Return (X, Y) of the center of cell containing provided text 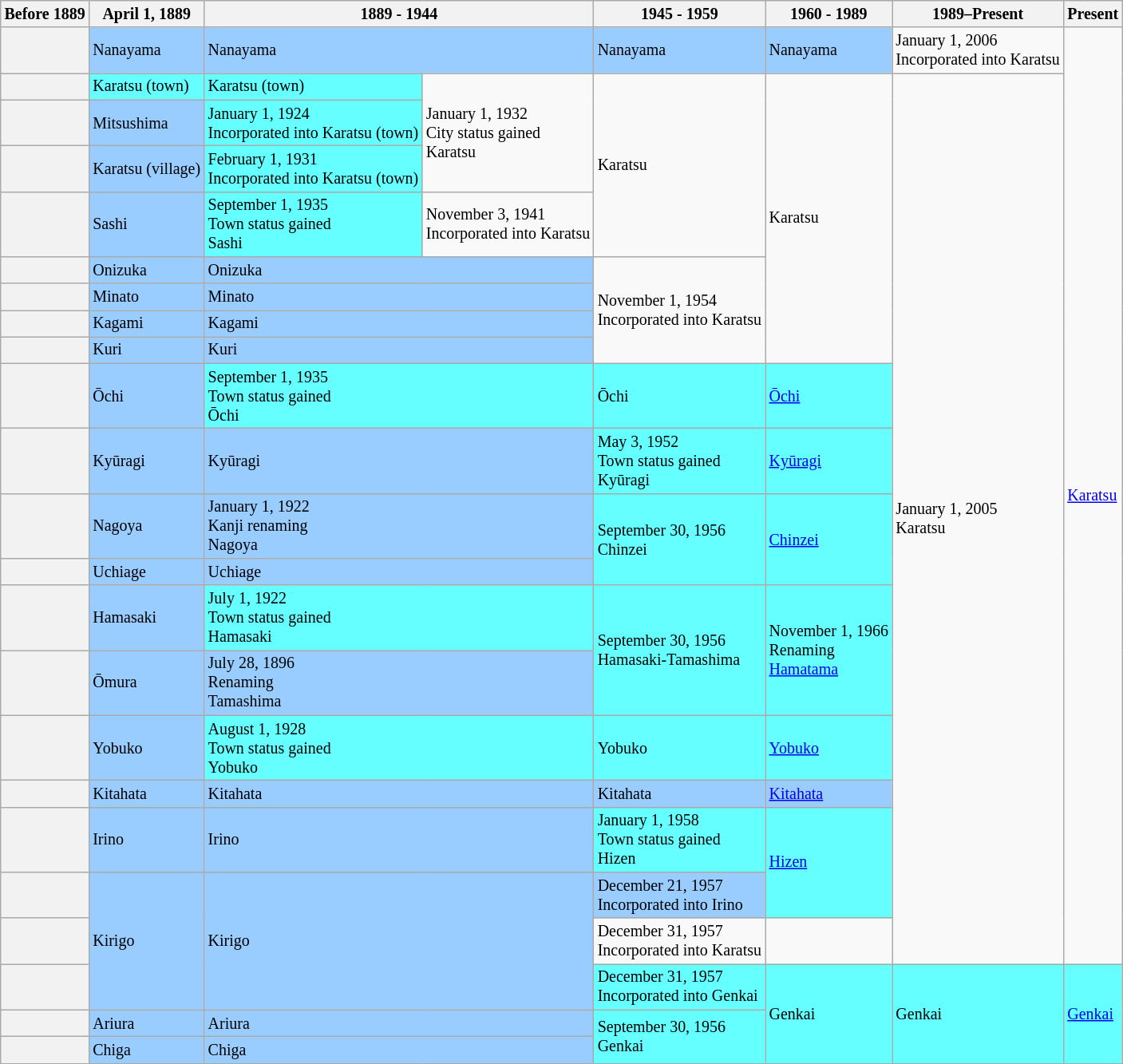
April 1, 1889 (146, 14)
November 1, 1966RenamingHamatama (828, 651)
December 31, 1957Incorporated into Genkai (680, 987)
1945 - 1959 (680, 14)
September 30, 1956Chinzei (680, 540)
July 1, 1922Town status gainedHamasaki (399, 618)
September 1, 1935Town status gainedŌchi (399, 396)
May 3, 1952Town status gainedKyūragi (680, 461)
September 30, 1956Genkai (680, 1036)
Chinzei (828, 540)
1960 - 1989 (828, 14)
Hamasaki (146, 618)
Hizen (828, 864)
Mitsushima (146, 123)
February 1, 1931Incorporated into Karatsu (town) (313, 169)
1889 - 1944 (399, 14)
November 1, 1954Incorporated into Karatsu (680, 310)
Before 1889 (45, 14)
January 1, 1924Incorporated into Karatsu (town) (313, 123)
Karatsu (village) (146, 169)
December 21, 1957Incorporated into Irino (680, 896)
January 1, 2005Karatsu (979, 519)
Nagoya (146, 527)
January 1, 1932City status gainedKaratsu (508, 133)
1989–Present (979, 14)
Sashi (146, 223)
September 1, 1935Town status gainedSashi (313, 223)
Ōmura (146, 683)
July 28, 1896RenamingTamashima (399, 683)
January 1, 2006Incorporated into Karatsu (979, 51)
August 1, 1928Town status gainedYobuko (399, 749)
January 1, 1922Kanji renamingNagoya (399, 527)
September 30, 1956Hamasaki-Tamashima (680, 651)
Present (1093, 14)
November 3, 1941Incorporated into Karatsu (508, 223)
December 31, 1957Incorporated into Karatsu (680, 940)
January 1, 1958Town status gainedHizen (680, 840)
